Capture the cell that displays the provided text and extract its (x, y) central coordinate. 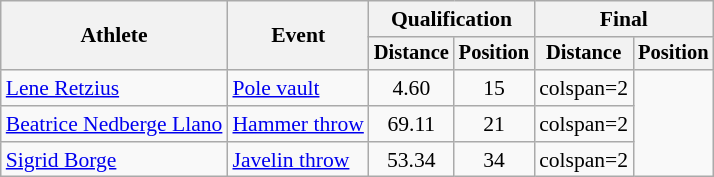
Qualification (452, 19)
Athlete (114, 36)
Final (624, 19)
Pole vault (298, 88)
Lene Retzius (114, 88)
4.60 (412, 88)
69.11 (412, 124)
Event (298, 36)
21 (494, 124)
Hammer throw (298, 124)
15 (494, 88)
Beatrice Nedberge Llano (114, 124)
